Output the (X, Y) coordinate of the center of the cell containing the given text.  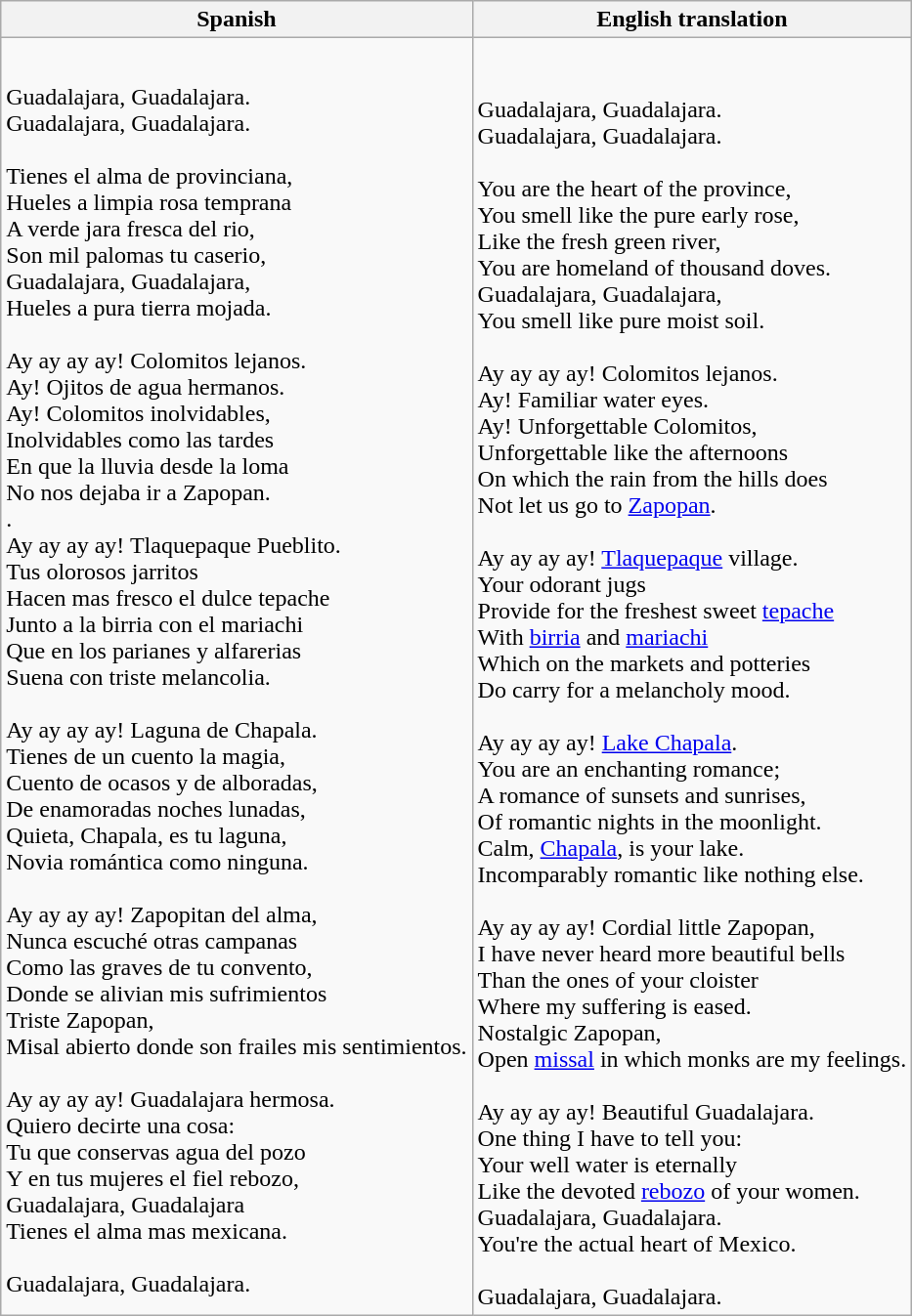
English translation (692, 20)
Spanish (237, 20)
